Identify which cell holds the provided text, then report its (x, y) central coordinate. 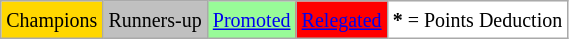
Champions (52, 20)
* = Points Deduction (478, 20)
Relegated (342, 20)
Runners-up (155, 20)
Promoted (252, 20)
